Output the (x, y) coordinate of the center of the cell containing the given text.  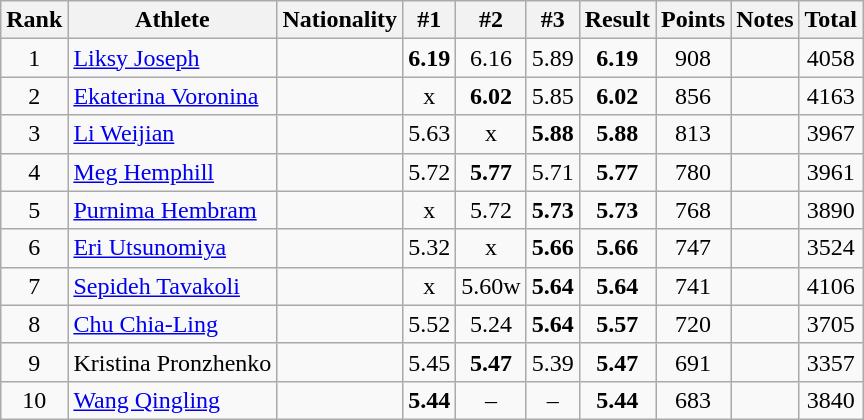
5.71 (552, 172)
768 (694, 210)
813 (694, 134)
683 (694, 400)
Meg Hemphill (172, 172)
Kristina Pronzhenko (172, 362)
#1 (430, 20)
Notes (765, 20)
Li Weijian (172, 134)
#2 (491, 20)
3961 (831, 172)
3705 (831, 324)
#3 (552, 20)
6 (34, 248)
Athlete (172, 20)
1 (34, 58)
Rank (34, 20)
747 (694, 248)
9 (34, 362)
5.45 (430, 362)
691 (694, 362)
5.85 (552, 96)
908 (694, 58)
856 (694, 96)
3 (34, 134)
Ekaterina Voronina (172, 96)
Wang Qingling (172, 400)
Liksy Joseph (172, 58)
7 (34, 286)
4106 (831, 286)
780 (694, 172)
720 (694, 324)
6.16 (491, 58)
5.32 (430, 248)
Points (694, 20)
5.57 (617, 324)
3840 (831, 400)
8 (34, 324)
4163 (831, 96)
5.89 (552, 58)
Total (831, 20)
5.52 (430, 324)
Nationality (340, 20)
10 (34, 400)
4 (34, 172)
2 (34, 96)
Purnima Hembram (172, 210)
3890 (831, 210)
5.60w (491, 286)
Chu Chia-Ling (172, 324)
3967 (831, 134)
3524 (831, 248)
5 (34, 210)
Sepideh Tavakoli (172, 286)
5.24 (491, 324)
Result (617, 20)
Eri Utsunomiya (172, 248)
741 (694, 286)
5.63 (430, 134)
5.39 (552, 362)
3357 (831, 362)
4058 (831, 58)
